Extract the [x, y] coordinate from the center of the cell holding the provided text.  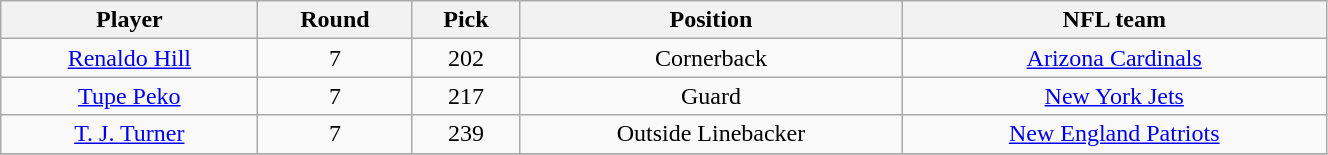
Guard [711, 96]
202 [466, 58]
217 [466, 96]
New York Jets [1114, 96]
Outside Linebacker [711, 134]
Round [335, 20]
Renaldo Hill [130, 58]
Cornerback [711, 58]
NFL team [1114, 20]
Tupe Peko [130, 96]
T. J. Turner [130, 134]
Position [711, 20]
Player [130, 20]
239 [466, 134]
Pick [466, 20]
Arizona Cardinals [1114, 58]
New England Patriots [1114, 134]
